Return [X, Y] of the center of cell containing provided text 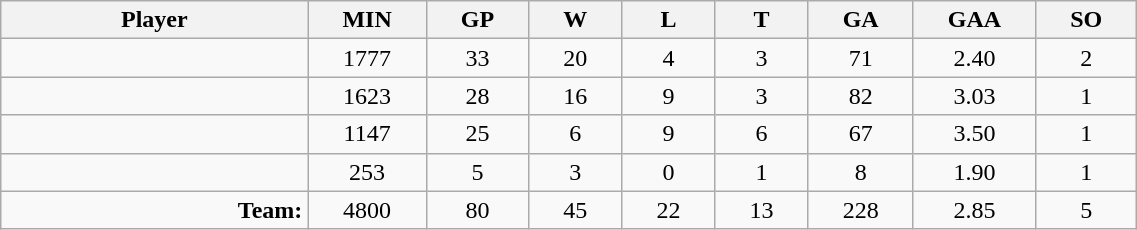
GA [860, 20]
3.50 [974, 134]
SO [1086, 20]
20 [576, 58]
3.03 [974, 96]
1.90 [974, 172]
71 [860, 58]
82 [860, 96]
GP [477, 20]
45 [576, 210]
28 [477, 96]
22 [668, 210]
MIN [367, 20]
228 [860, 210]
33 [477, 58]
T [762, 20]
GAA [974, 20]
80 [477, 210]
1777 [367, 58]
253 [367, 172]
4800 [367, 210]
2 [1086, 58]
1623 [367, 96]
4 [668, 58]
25 [477, 134]
W [576, 20]
16 [576, 96]
1147 [367, 134]
13 [762, 210]
2.40 [974, 58]
L [668, 20]
0 [668, 172]
67 [860, 134]
8 [860, 172]
Player [154, 20]
2.85 [974, 210]
Team: [154, 210]
